Provide the (x, y) coordinate of the cell's center where the given text is located.  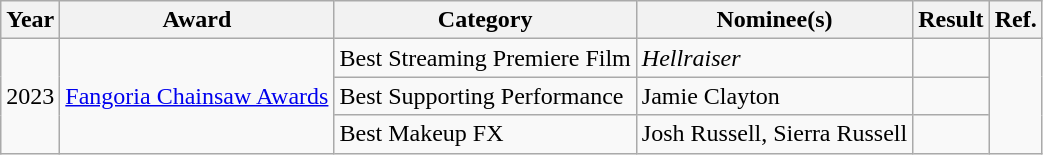
2023 (30, 96)
Nominee(s) (774, 20)
Ref. (1016, 20)
Best Streaming Premiere Film (485, 58)
Result (951, 20)
Jamie Clayton (774, 96)
Fangoria Chainsaw Awards (197, 96)
Year (30, 20)
Josh Russell, Sierra Russell (774, 134)
Best Makeup FX (485, 134)
Award (197, 20)
Best Supporting Performance (485, 96)
Hellraiser (774, 58)
Category (485, 20)
